For the text-containing cell, return its midpoint in (X, Y) coordinate format. 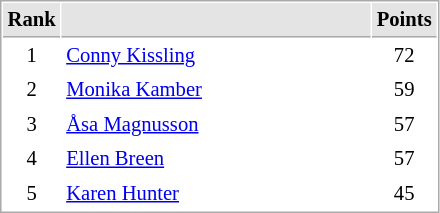
Conny Kissling (216, 56)
4 (32, 158)
45 (404, 194)
3 (32, 124)
1 (32, 56)
Karen Hunter (216, 194)
Åsa Magnusson (216, 124)
72 (404, 56)
2 (32, 90)
Rank (32, 20)
Ellen Breen (216, 158)
Points (404, 20)
Monika Kamber (216, 90)
5 (32, 194)
59 (404, 90)
